Search for the cell housing the specified text and yield its [x, y] center coordinate. 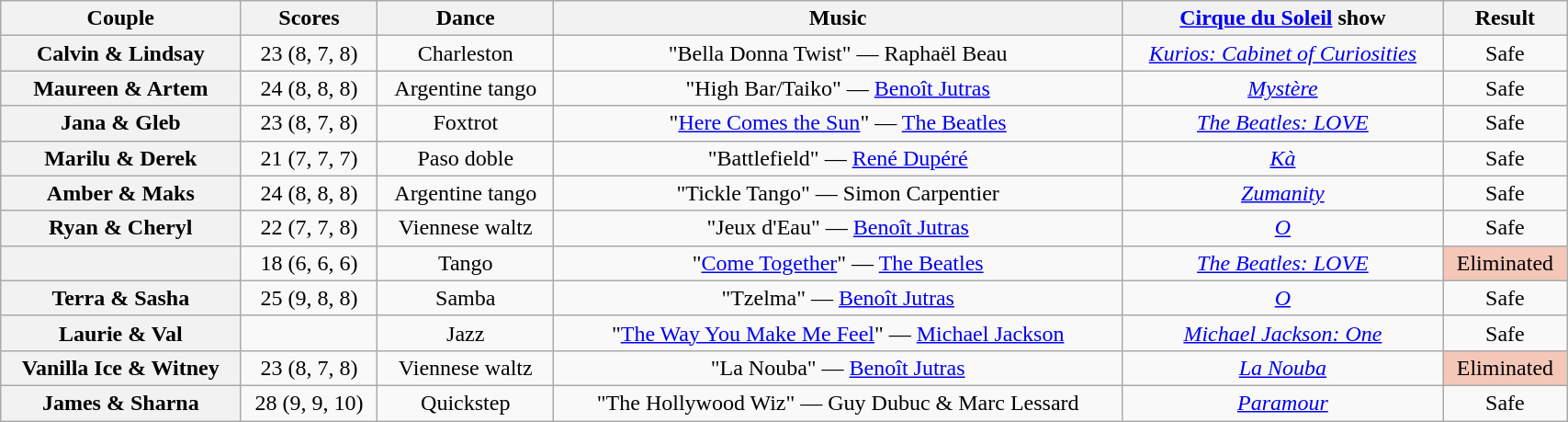
Samba [466, 298]
Charleston [466, 53]
"La Nouba" — Benoît Jutras [838, 368]
28 (9, 9, 10) [309, 403]
Paso doble [466, 158]
Music [838, 18]
Result [1505, 18]
"Bella Donna Twist" — Raphaël Beau [838, 53]
Kà [1282, 158]
"Battlefield" — René Dupéré [838, 158]
"Come Together" — The Beatles [838, 263]
"Here Comes the Sun" — The Beatles [838, 123]
18 (6, 6, 6) [309, 263]
Jazz [466, 333]
"Tickle Tango" — Simon Carpentier [838, 193]
Laurie & Val [121, 333]
Zumanity [1282, 193]
Kurios: Cabinet of Curiosities [1282, 53]
La Nouba [1282, 368]
Vanilla Ice & Witney [121, 368]
"High Bar/Taiko" — Benoît Jutras [838, 88]
Paramour [1282, 403]
Dance [466, 18]
"Jeux d'Eau" — Benoît Jutras [838, 228]
22 (7, 7, 8) [309, 228]
Terra & Sasha [121, 298]
25 (9, 8, 8) [309, 298]
Calvin & Lindsay [121, 53]
"Tzelma" — Benoît Jutras [838, 298]
Ryan & Cheryl [121, 228]
"The Way You Make Me Feel" — Michael Jackson [838, 333]
James & Sharna [121, 403]
Quickstep [466, 403]
Michael Jackson: One [1282, 333]
Jana & Gleb [121, 123]
Couple [121, 18]
Foxtrot [466, 123]
Mystère [1282, 88]
Marilu & Derek [121, 158]
Cirque du Soleil show [1282, 18]
Tango [466, 263]
Scores [309, 18]
"The Hollywood Wiz" — Guy Dubuc & Marc Lessard [838, 403]
21 (7, 7, 7) [309, 158]
Amber & Maks [121, 193]
Maureen & Artem [121, 88]
